For the text-containing cell, return its midpoint in [X, Y] coordinate format. 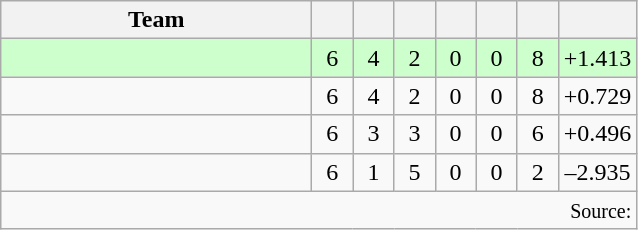
1 [374, 172]
+1.413 [598, 58]
5 [414, 172]
Team [156, 20]
+0.729 [598, 96]
+0.496 [598, 134]
Source: [319, 210]
–2.935 [598, 172]
